Return (X, Y) of the center of cell containing provided text 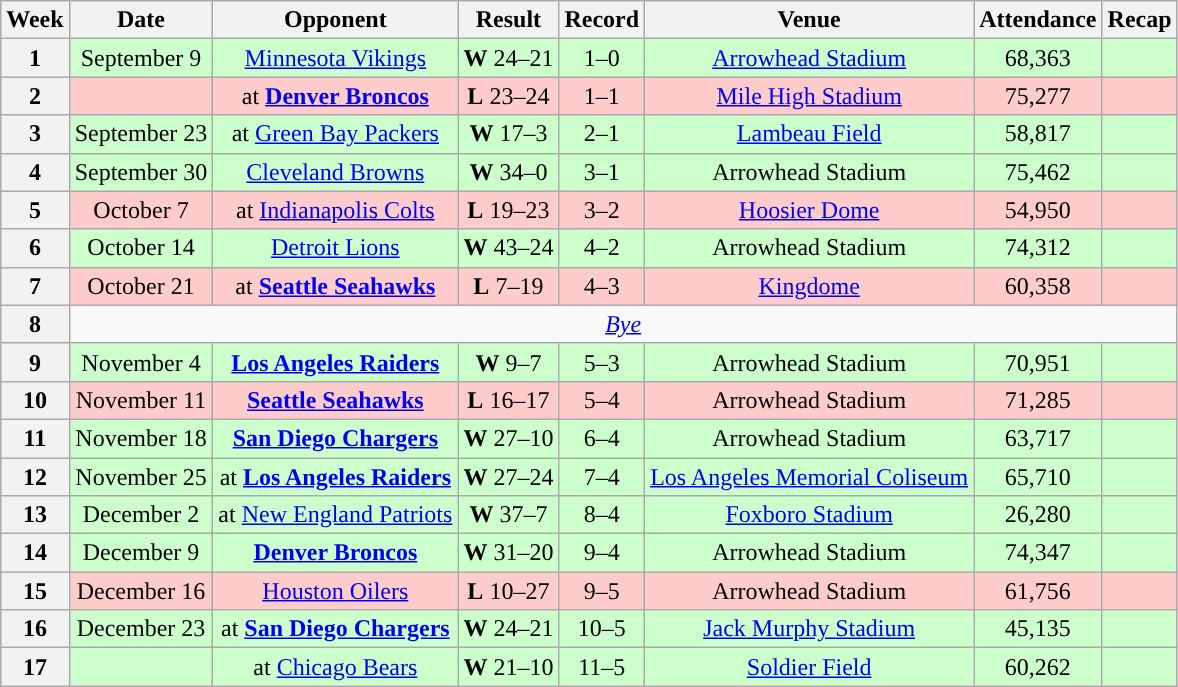
at Seattle Seahawks (336, 286)
Jack Murphy Stadium (810, 629)
Attendance (1038, 20)
December 9 (141, 553)
November 25 (141, 477)
11 (35, 438)
58,817 (1038, 134)
Soldier Field (810, 667)
63,717 (1038, 438)
September 23 (141, 134)
14 (35, 553)
8 (35, 324)
1 (35, 58)
W 27–24 (508, 477)
5–4 (602, 400)
November 4 (141, 362)
Recap (1140, 20)
Los Angeles Memorial Coliseum (810, 477)
61,756 (1038, 591)
at Green Bay Packers (336, 134)
Detroit Lions (336, 248)
L 7–19 (508, 286)
6–4 (602, 438)
75,277 (1038, 96)
5–3 (602, 362)
Week (35, 20)
Denver Broncos (336, 553)
7–4 (602, 477)
October 21 (141, 286)
4 (35, 172)
W 43–24 (508, 248)
at New England Patriots (336, 515)
45,135 (1038, 629)
W 27–10 (508, 438)
1–0 (602, 58)
54,950 (1038, 210)
7 (35, 286)
Foxboro Stadium (810, 515)
Opponent (336, 20)
Bye (623, 324)
L 16–17 (508, 400)
September 9 (141, 58)
Seattle Seahawks (336, 400)
6 (35, 248)
65,710 (1038, 477)
W 21–10 (508, 667)
Mile High Stadium (810, 96)
December 2 (141, 515)
September 30 (141, 172)
4–3 (602, 286)
8–4 (602, 515)
October 7 (141, 210)
Houston Oilers (336, 591)
L 10–27 (508, 591)
W 31–20 (508, 553)
at San Diego Chargers (336, 629)
Result (508, 20)
W 17–3 (508, 134)
Venue (810, 20)
Lambeau Field (810, 134)
3 (35, 134)
October 14 (141, 248)
at Denver Broncos (336, 96)
Date (141, 20)
3–2 (602, 210)
2–1 (602, 134)
Minnesota Vikings (336, 58)
San Diego Chargers (336, 438)
60,358 (1038, 286)
68,363 (1038, 58)
60,262 (1038, 667)
at Indianapolis Colts (336, 210)
70,951 (1038, 362)
December 23 (141, 629)
71,285 (1038, 400)
2 (35, 96)
L 23–24 (508, 96)
at Los Angeles Raiders (336, 477)
December 16 (141, 591)
W 9–7 (508, 362)
74,312 (1038, 248)
12 (35, 477)
9 (35, 362)
W 34–0 (508, 172)
Record (602, 20)
16 (35, 629)
November 18 (141, 438)
10–5 (602, 629)
11–5 (602, 667)
Cleveland Browns (336, 172)
3–1 (602, 172)
9–5 (602, 591)
1–1 (602, 96)
26,280 (1038, 515)
at Chicago Bears (336, 667)
17 (35, 667)
9–4 (602, 553)
4–2 (602, 248)
Hoosier Dome (810, 210)
W 37–7 (508, 515)
November 11 (141, 400)
Kingdome (810, 286)
10 (35, 400)
75,462 (1038, 172)
L 19–23 (508, 210)
5 (35, 210)
15 (35, 591)
Los Angeles Raiders (336, 362)
13 (35, 515)
74,347 (1038, 553)
